Output the (x, y) coordinate of the center of the cell containing the given text.  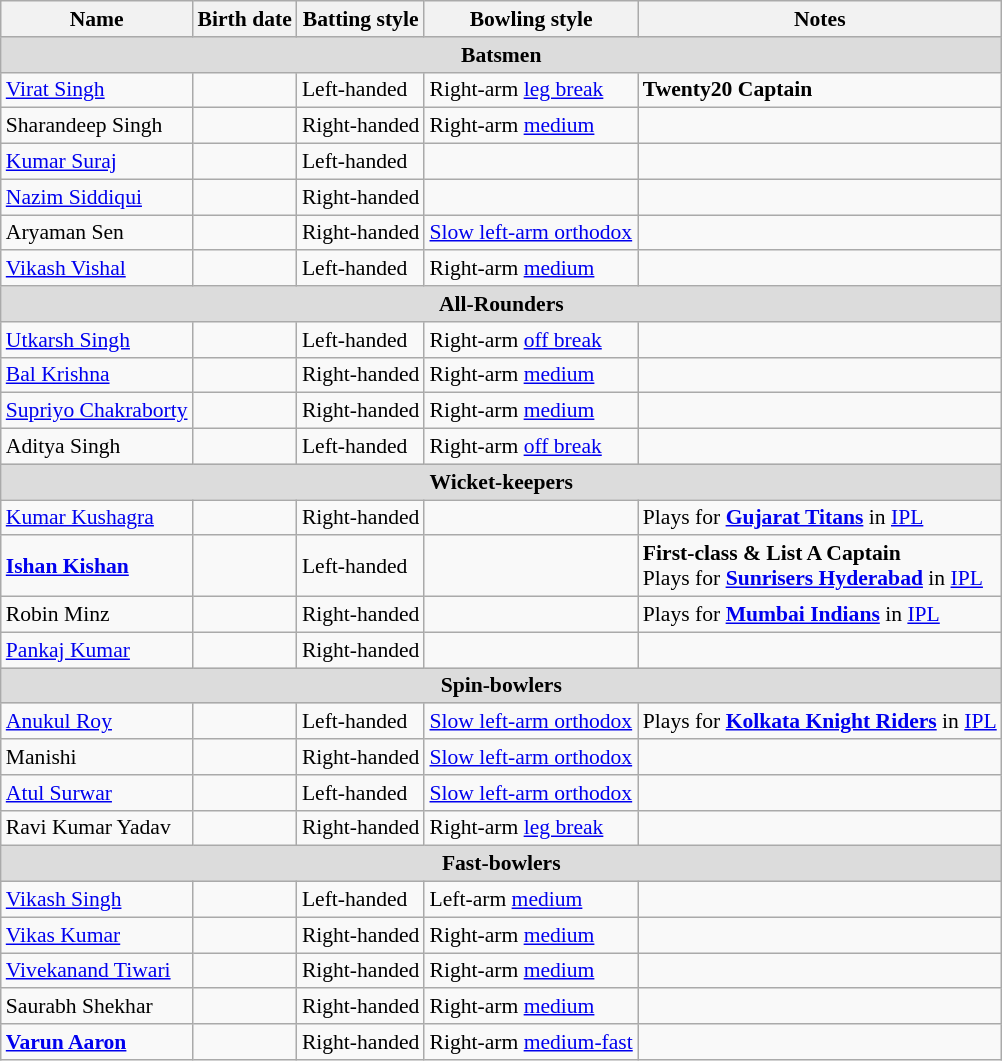
Manishi (97, 757)
Sharandeep Singh (97, 126)
Twenty20 Captain (820, 90)
Aditya Singh (97, 447)
Ravi Kumar Yadav (97, 828)
All-Rounders (502, 304)
Anukul Roy (97, 722)
Spin-bowlers (502, 686)
Name (97, 19)
First-class & List A Captain Plays for Sunrisers Hyderabad in IPL (820, 566)
Vikash Vishal (97, 269)
Bal Krishna (97, 375)
Batting style (361, 19)
Vikash Singh (97, 900)
Notes (820, 19)
Batsmen (502, 55)
Varun Aaron (97, 1042)
Plays for Kolkata Knight Riders in IPL (820, 722)
Vivekanand Tiwari (97, 971)
Kumar Kushagra (97, 518)
Vikas Kumar (97, 935)
Virat Singh (97, 90)
Ishan Kishan (97, 566)
Wicket-keepers (502, 482)
Pankaj Kumar (97, 650)
Fast-bowlers (502, 864)
Left-arm medium (530, 900)
Plays for Gujarat Titans in IPL (820, 518)
Supriyo Chakraborty (97, 411)
Plays for Mumbai Indians in IPL (820, 615)
Kumar Suraj (97, 162)
Utkarsh Singh (97, 340)
Birth date (245, 19)
Robin Minz (97, 615)
Nazim Siddiqui (97, 197)
Saurabh Shekhar (97, 1007)
Right-arm medium-fast (530, 1042)
Bowling style (530, 19)
Aryaman Sen (97, 233)
Atul Surwar (97, 793)
